Search for the cell housing the specified text and yield its (X, Y) center coordinate. 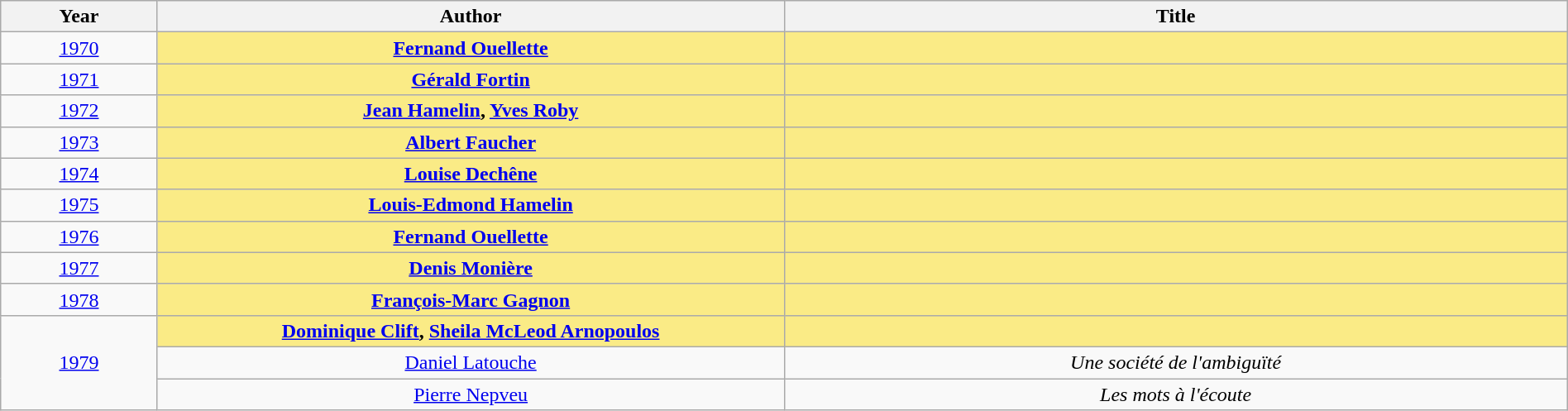
1975 (79, 205)
1976 (79, 237)
Gérald Fortin (471, 79)
Jean Hamelin, Yves Roby (471, 111)
Louis-Edmond Hamelin (471, 205)
Year (79, 17)
Pierre Nepveu (471, 394)
Daniel Latouche (471, 362)
Louise Dechêne (471, 174)
Dominique Clift, Sheila McLeod Arnopoulos (471, 331)
1979 (79, 362)
Albert Faucher (471, 142)
1977 (79, 268)
Author (471, 17)
François-Marc Gagnon (471, 299)
1974 (79, 174)
1972 (79, 111)
Title (1176, 17)
1971 (79, 79)
1978 (79, 299)
Les mots à l'écoute (1176, 394)
1973 (79, 142)
Une société de l'ambiguïté (1176, 362)
1970 (79, 48)
Denis Monière (471, 268)
